Pinpoint the cell where the given text exists, returning its (x, y) midpoint coordinate. 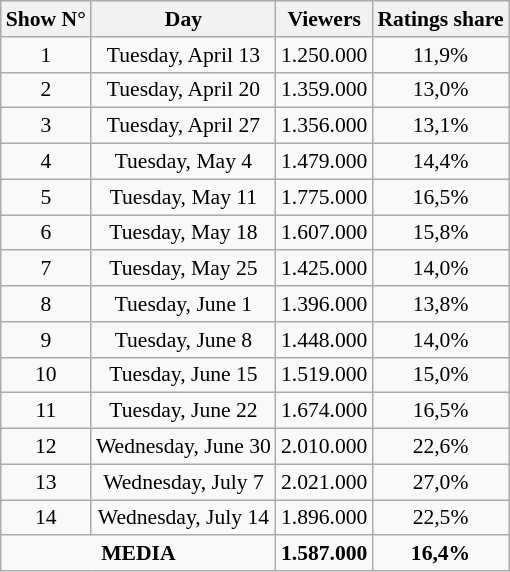
Day (184, 19)
11,9% (440, 55)
Wednesday, July 14 (184, 518)
Wednesday, June 30 (184, 447)
Tuesday, May 4 (184, 162)
5 (46, 197)
Viewers (324, 19)
1 (46, 55)
2.021.000 (324, 482)
6 (46, 233)
Tuesday, April 27 (184, 126)
11 (46, 411)
Tuesday, June 15 (184, 375)
1.396.000 (324, 304)
Tuesday, June 22 (184, 411)
Tuesday, June 1 (184, 304)
22,5% (440, 518)
1.356.000 (324, 126)
1.425.000 (324, 269)
Ratings share (440, 19)
Tuesday, May 11 (184, 197)
13,0% (440, 90)
2.010.000 (324, 447)
9 (46, 340)
16,4% (440, 554)
13 (46, 482)
13,1% (440, 126)
1.896.000 (324, 518)
3 (46, 126)
1.519.000 (324, 375)
15,8% (440, 233)
27,0% (440, 482)
1.479.000 (324, 162)
Tuesday, May 18 (184, 233)
Show N° (46, 19)
Tuesday, April 20 (184, 90)
1.448.000 (324, 340)
1.359.000 (324, 90)
1.607.000 (324, 233)
Wednesday, July 7 (184, 482)
22,6% (440, 447)
14 (46, 518)
4 (46, 162)
Tuesday, April 13 (184, 55)
1.250.000 (324, 55)
15,0% (440, 375)
2 (46, 90)
1.674.000 (324, 411)
MEDIA (138, 554)
12 (46, 447)
1.587.000 (324, 554)
14,4% (440, 162)
Tuesday, May 25 (184, 269)
10 (46, 375)
Tuesday, June 8 (184, 340)
7 (46, 269)
8 (46, 304)
13,8% (440, 304)
1.775.000 (324, 197)
